Locate the cell with the specified text and output its [x, y] center coordinate. 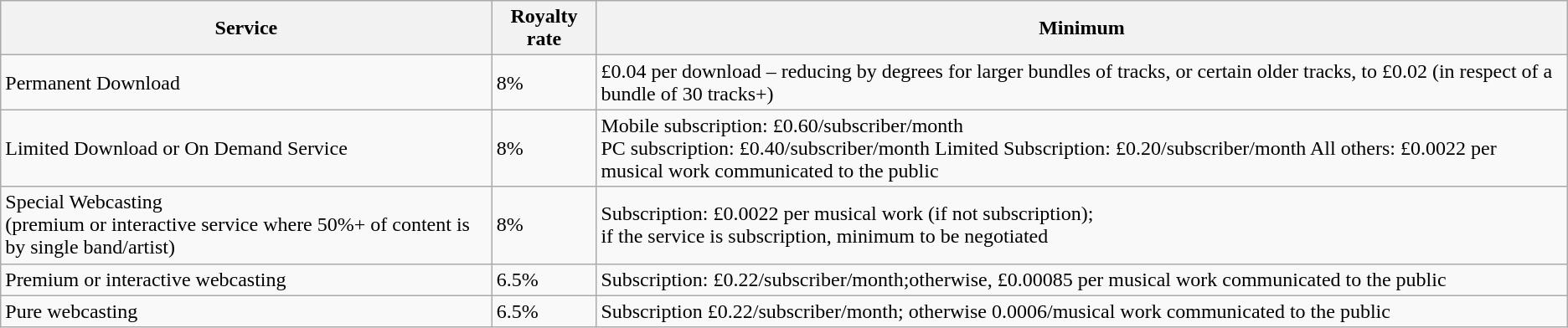
Royalty rate [544, 28]
Special Webcasting(premium or interactive service where 50%+ of content is by single band/artist) [246, 225]
Subscription: £0.22/subscriber/month;otherwise, £0.00085 per musical work communicated to the public [1082, 279]
Minimum [1082, 28]
Premium or interactive webcasting [246, 279]
Limited Download or On Demand Service [246, 148]
£0.04 per download – reducing by degrees for larger bundles of tracks, or certain older tracks, to £0.02 (in respect of a bundle of 30 tracks+) [1082, 82]
Pure webcasting [246, 311]
Subscription £0.22/subscriber/month; otherwise 0.0006/musical work communicated to the public [1082, 311]
Permanent Download [246, 82]
Subscription: £0.0022 per musical work (if not subscription);if the service is subscription, minimum to be negotiated [1082, 225]
Service [246, 28]
